Extract the (x, y) coordinate from the center of the cell holding the provided text.  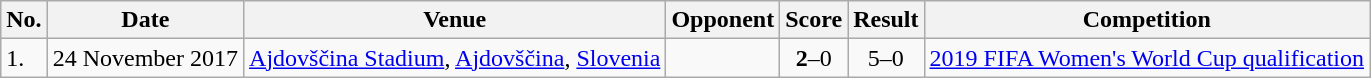
2–0 (814, 58)
2019 FIFA Women's World Cup qualification (1147, 58)
Competition (1147, 20)
Venue (455, 20)
5–0 (886, 58)
24 November 2017 (145, 58)
1. (24, 58)
Score (814, 20)
Result (886, 20)
Ajdovščina Stadium, Ajdovščina, Slovenia (455, 58)
Opponent (723, 20)
No. (24, 20)
Date (145, 20)
